Return the [X, Y] coordinate for the center point of the cell that contains the specified text.  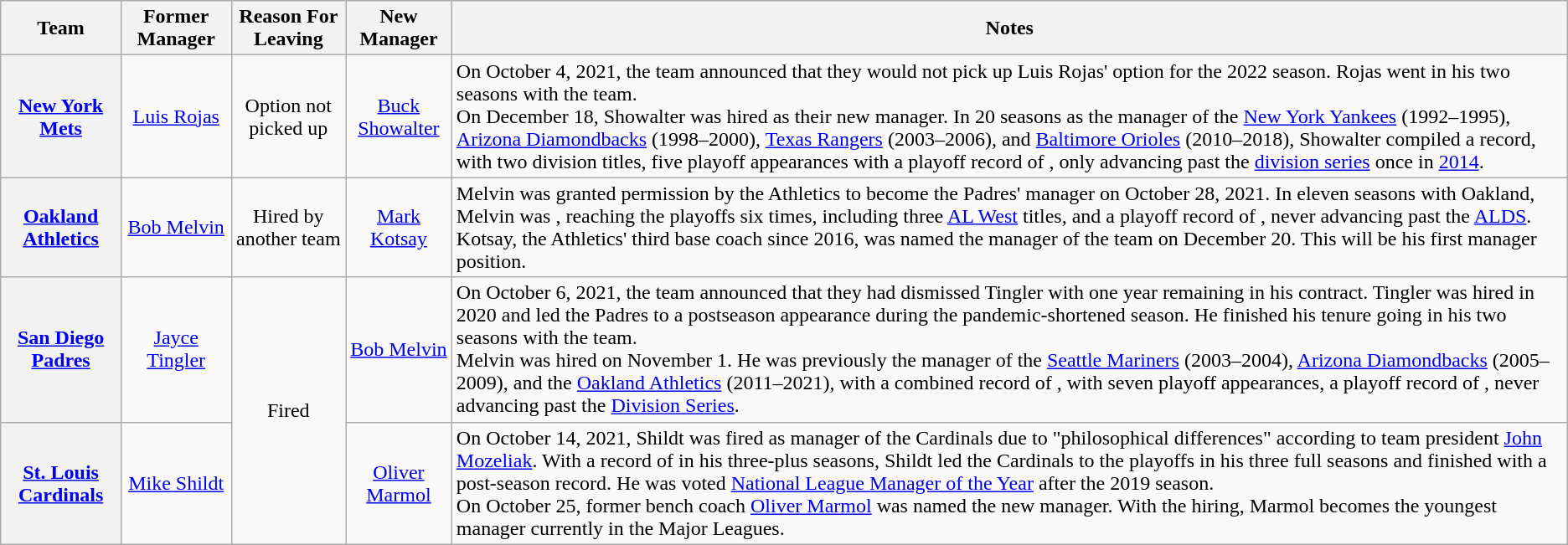
New York Mets [61, 116]
Buck Showalter [399, 116]
Notes [1009, 28]
Reason For Leaving [288, 28]
Former Manager [176, 28]
Mike Shildt [176, 483]
Luis Rojas [176, 116]
Hired by another team [288, 228]
Mark Kotsay [399, 228]
San Diego Padres [61, 350]
Oliver Marmol [399, 483]
Fired [288, 410]
Oakland Athletics [61, 228]
Option not picked up [288, 116]
Jayce Tingler [176, 350]
New Manager [399, 28]
St. Louis Cardinals [61, 483]
Team [61, 28]
